Locate the cell with the specified text and output its [X, Y] center coordinate. 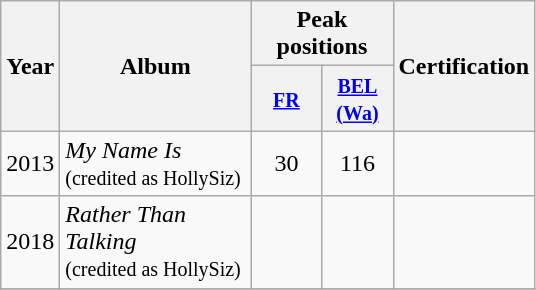
Album [156, 66]
FR [286, 98]
30 [286, 164]
Peak positions [322, 34]
My Name Is (credited as HollySiz) [156, 164]
Certification [464, 66]
Rather Than Talking (credited as HollySiz) [156, 242]
2013 [30, 164]
Year [30, 66]
BEL (Wa) [358, 98]
2018 [30, 242]
116 [358, 164]
